Detect which cell encompasses the target text, then output its (x, y) center coordinate. 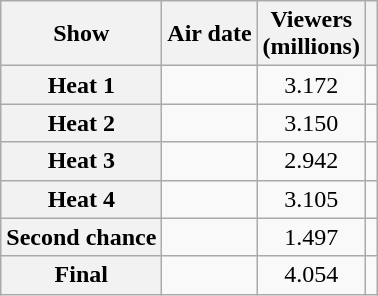
4.054 (311, 275)
Final (82, 275)
3.172 (311, 85)
Air date (210, 34)
1.497 (311, 237)
Heat 1 (82, 85)
Heat 4 (82, 199)
Heat 2 (82, 123)
Show (82, 34)
3.105 (311, 199)
Heat 3 (82, 161)
Second chance (82, 237)
Viewers(millions) (311, 34)
3.150 (311, 123)
2.942 (311, 161)
